Capture the cell that displays the provided text and extract its [x, y] central coordinate. 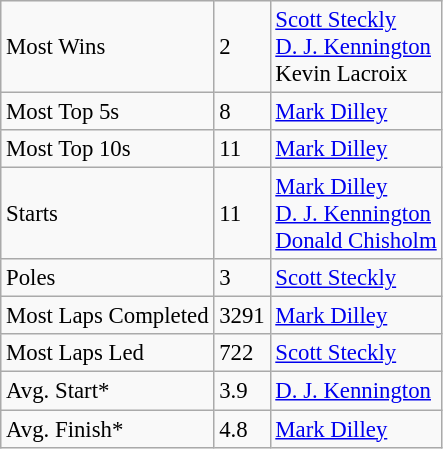
8 [242, 112]
Avg. Start* [108, 391]
Most Top 10s [108, 149]
Scott StecklyD. J. KenningtonKevin Lacroix [356, 47]
722 [242, 353]
2 [242, 47]
Avg. Finish* [108, 429]
Most Laps Completed [108, 316]
Most Laps Led [108, 353]
Most Wins [108, 47]
3.9 [242, 391]
Poles [108, 278]
Most Top 5s [108, 112]
4.8 [242, 429]
3291 [242, 316]
D. J. Kennington [356, 391]
Mark DilleyD. J. KenningtonDonald Chisholm [356, 214]
Starts [108, 214]
3 [242, 278]
